Provide the (x, y) coordinate of the cell's center where the given text is located.  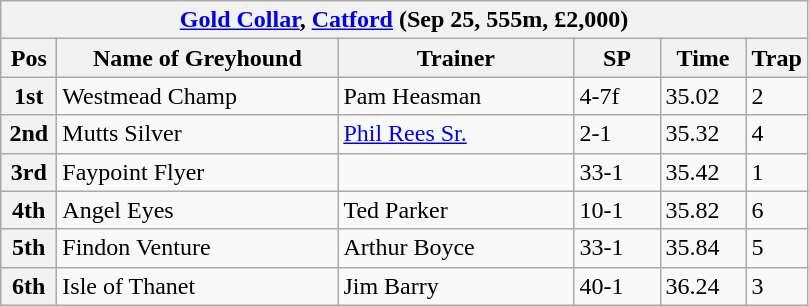
40-1 (617, 286)
35.84 (703, 248)
Name of Greyhound (198, 58)
35.82 (703, 210)
Findon Venture (198, 248)
Pos (29, 58)
Faypoint Flyer (198, 172)
35.42 (703, 172)
10-1 (617, 210)
1st (29, 96)
3rd (29, 172)
3 (776, 286)
Phil Rees Sr. (456, 134)
SP (617, 58)
35.32 (703, 134)
36.24 (703, 286)
Time (703, 58)
Mutts Silver (198, 134)
1 (776, 172)
Gold Collar, Catford (Sep 25, 555m, £2,000) (404, 20)
Ted Parker (456, 210)
5 (776, 248)
Jim Barry (456, 286)
5th (29, 248)
35.02 (703, 96)
Westmead Champ (198, 96)
2 (776, 96)
2nd (29, 134)
6 (776, 210)
Arthur Boyce (456, 248)
4 (776, 134)
Trap (776, 58)
Angel Eyes (198, 210)
Trainer (456, 58)
2-1 (617, 134)
6th (29, 286)
4th (29, 210)
4-7f (617, 96)
Isle of Thanet (198, 286)
Pam Heasman (456, 96)
